Scan for the cell matching the given text and deliver its [x, y] coordinate at center. 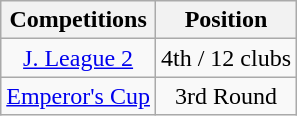
4th / 12 clubs [226, 58]
Emperor's Cup [78, 96]
Position [226, 20]
Competitions [78, 20]
J. League 2 [78, 58]
3rd Round [226, 96]
